Output the (x, y) coordinate of the center of the cell containing the given text.  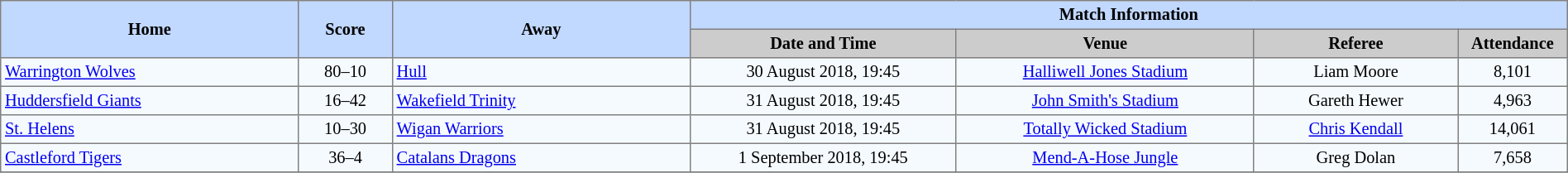
Halliwell Jones Stadium (1105, 72)
Hull (541, 72)
Referee (1355, 43)
Attendance (1513, 43)
Home (150, 30)
Liam Moore (1355, 72)
Date and Time (823, 43)
Match Information (1128, 15)
Castleford Tigers (150, 157)
30 August 2018, 19:45 (823, 72)
4,963 (1513, 100)
Warrington Wolves (150, 72)
John Smith's Stadium (1105, 100)
Venue (1105, 43)
1 September 2018, 19:45 (823, 157)
Totally Wicked Stadium (1105, 129)
Score (346, 30)
Greg Dolan (1355, 157)
Mend-A-Hose Jungle (1105, 157)
7,658 (1513, 157)
8,101 (1513, 72)
16–42 (346, 100)
Gareth Hewer (1355, 100)
Away (541, 30)
10–30 (346, 129)
Chris Kendall (1355, 129)
Huddersfield Giants (150, 100)
36–4 (346, 157)
14,061 (1513, 129)
Wigan Warriors (541, 129)
St. Helens (150, 129)
Catalans Dragons (541, 157)
Wakefield Trinity (541, 100)
80–10 (346, 72)
